Identify which cell holds the provided text, then report its [X, Y] central coordinate. 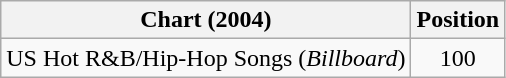
Chart (2004) [206, 20]
Position [458, 20]
100 [458, 58]
US Hot R&B/Hip-Hop Songs (Billboard) [206, 58]
